Determine the (x, y) coordinate at the center of the cell enclosing the given text.  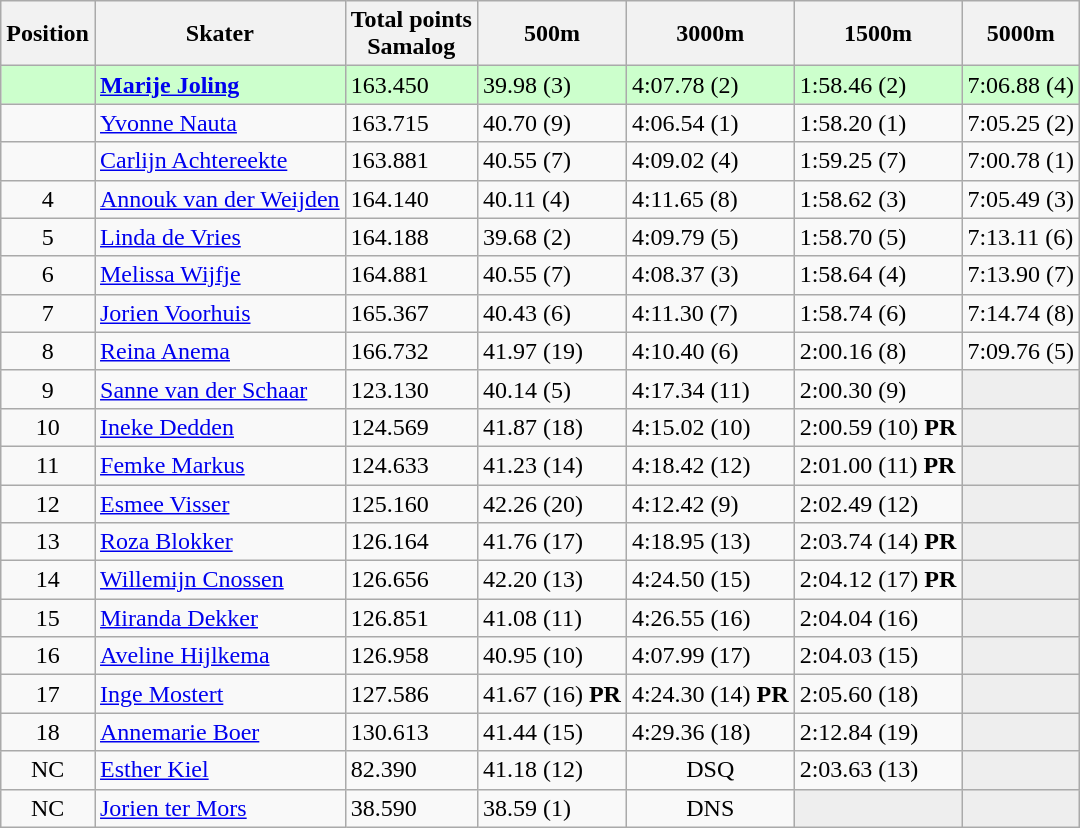
4:24.50 (15) (710, 580)
126.164 (411, 542)
2:00.16 (8) (878, 351)
41.76 (17) (552, 542)
82.390 (411, 770)
16 (48, 656)
1:58.74 (6) (878, 313)
2:04.04 (16) (878, 618)
1:59.25 (7) (878, 161)
Total points Samalog (411, 34)
41.44 (15) (552, 732)
4:15.02 (10) (710, 427)
41.67 (16) PR (552, 694)
1:58.20 (1) (878, 123)
Skater (220, 34)
4:26.55 (16) (710, 618)
7:06.88 (4) (1021, 85)
13 (48, 542)
4:12.42 (9) (710, 503)
2:04.12 (17) PR (878, 580)
Willemijn Cnossen (220, 580)
4:24.30 (14) PR (710, 694)
Femke Markus (220, 465)
7:05.25 (2) (1021, 123)
1:58.64 (4) (878, 275)
127.586 (411, 694)
8 (48, 351)
14 (48, 580)
7 (48, 313)
2:01.00 (11) PR (878, 465)
164.881 (411, 275)
7:13.11 (6) (1021, 237)
41.97 (19) (552, 351)
4:10.40 (6) (710, 351)
4:08.37 (3) (710, 275)
164.188 (411, 237)
2:03.63 (13) (878, 770)
38.59 (1) (552, 808)
165.367 (411, 313)
4:18.42 (12) (710, 465)
42.20 (13) (552, 580)
4:07.78 (2) (710, 85)
163.450 (411, 85)
4:09.79 (5) (710, 237)
Yvonne Nauta (220, 123)
6 (48, 275)
163.881 (411, 161)
Jorien ter Mors (220, 808)
7:14.74 (8) (1021, 313)
5000m (1021, 34)
3000m (710, 34)
40.43 (6) (552, 313)
4:07.99 (17) (710, 656)
Ineke Dedden (220, 427)
40.11 (4) (552, 199)
39.68 (2) (552, 237)
Miranda Dekker (220, 618)
Jorien Voorhuis (220, 313)
124.633 (411, 465)
Position (48, 34)
126.851 (411, 618)
2:02.49 (12) (878, 503)
7:05.49 (3) (1021, 199)
41.08 (11) (552, 618)
Annemarie Boer (220, 732)
9 (48, 389)
40.70 (9) (552, 123)
17 (48, 694)
15 (48, 618)
125.160 (411, 503)
2:05.60 (18) (878, 694)
18 (48, 732)
Carlijn Achtereekte (220, 161)
2:12.84 (19) (878, 732)
DSQ (710, 770)
500m (552, 34)
2:04.03 (15) (878, 656)
39.98 (3) (552, 85)
41.23 (14) (552, 465)
41.18 (12) (552, 770)
2:00.30 (9) (878, 389)
40.95 (10) (552, 656)
166.732 (411, 351)
123.130 (411, 389)
Roza Blokker (220, 542)
Inge Mostert (220, 694)
126.958 (411, 656)
40.14 (5) (552, 389)
10 (48, 427)
1500m (878, 34)
2:03.74 (14) PR (878, 542)
4:18.95 (13) (710, 542)
2:00.59 (10) PR (878, 427)
4:09.02 (4) (710, 161)
Sanne van der Schaar (220, 389)
Esther Kiel (220, 770)
7:00.78 (1) (1021, 161)
124.569 (411, 427)
4:11.65 (8) (710, 199)
1:58.62 (3) (878, 199)
Annouk van der Weijden (220, 199)
38.590 (411, 808)
7:13.90 (7) (1021, 275)
4 (48, 199)
DNS (710, 808)
12 (48, 503)
11 (48, 465)
Esmee Visser (220, 503)
Melissa Wijfje (220, 275)
4:29.36 (18) (710, 732)
Aveline Hijlkema (220, 656)
Reina Anema (220, 351)
Marije Joling (220, 85)
164.140 (411, 199)
4:06.54 (1) (710, 123)
126.656 (411, 580)
4:11.30 (7) (710, 313)
130.613 (411, 732)
Linda de Vries (220, 237)
42.26 (20) (552, 503)
41.87 (18) (552, 427)
4:17.34 (11) (710, 389)
5 (48, 237)
1:58.70 (5) (878, 237)
163.715 (411, 123)
7:09.76 (5) (1021, 351)
1:58.46 (2) (878, 85)
